Locate the cell with the specified text and output its (X, Y) center coordinate. 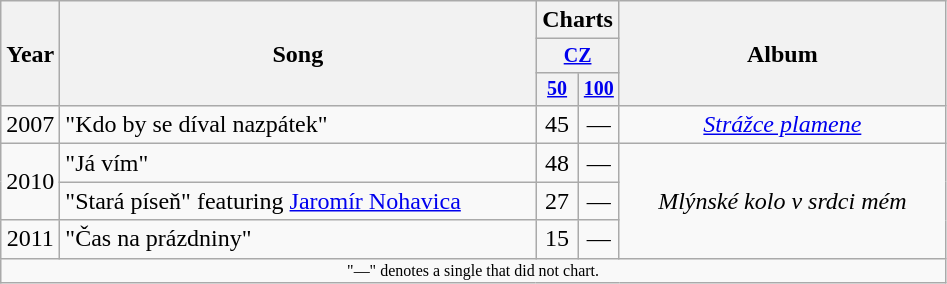
"—" denotes a single that did not chart. (474, 270)
2010 (30, 182)
2007 (30, 125)
Charts (578, 20)
Year (30, 54)
CZ (578, 56)
"Stará píseň" featuring Jaromír Nohavica (298, 201)
Album (782, 54)
48 (557, 163)
Mlýnské kolo v srdci mém (782, 201)
27 (557, 201)
"Já vím" (298, 163)
"Kdo by se díval nazpátek" (298, 125)
2011 (30, 239)
45 (557, 125)
50 (557, 88)
Strážce plamene (782, 125)
"Čas na prázdniny" (298, 239)
100 (598, 88)
Song (298, 54)
15 (557, 239)
